Detect which cell encompasses the target text, then output its (X, Y) center coordinate. 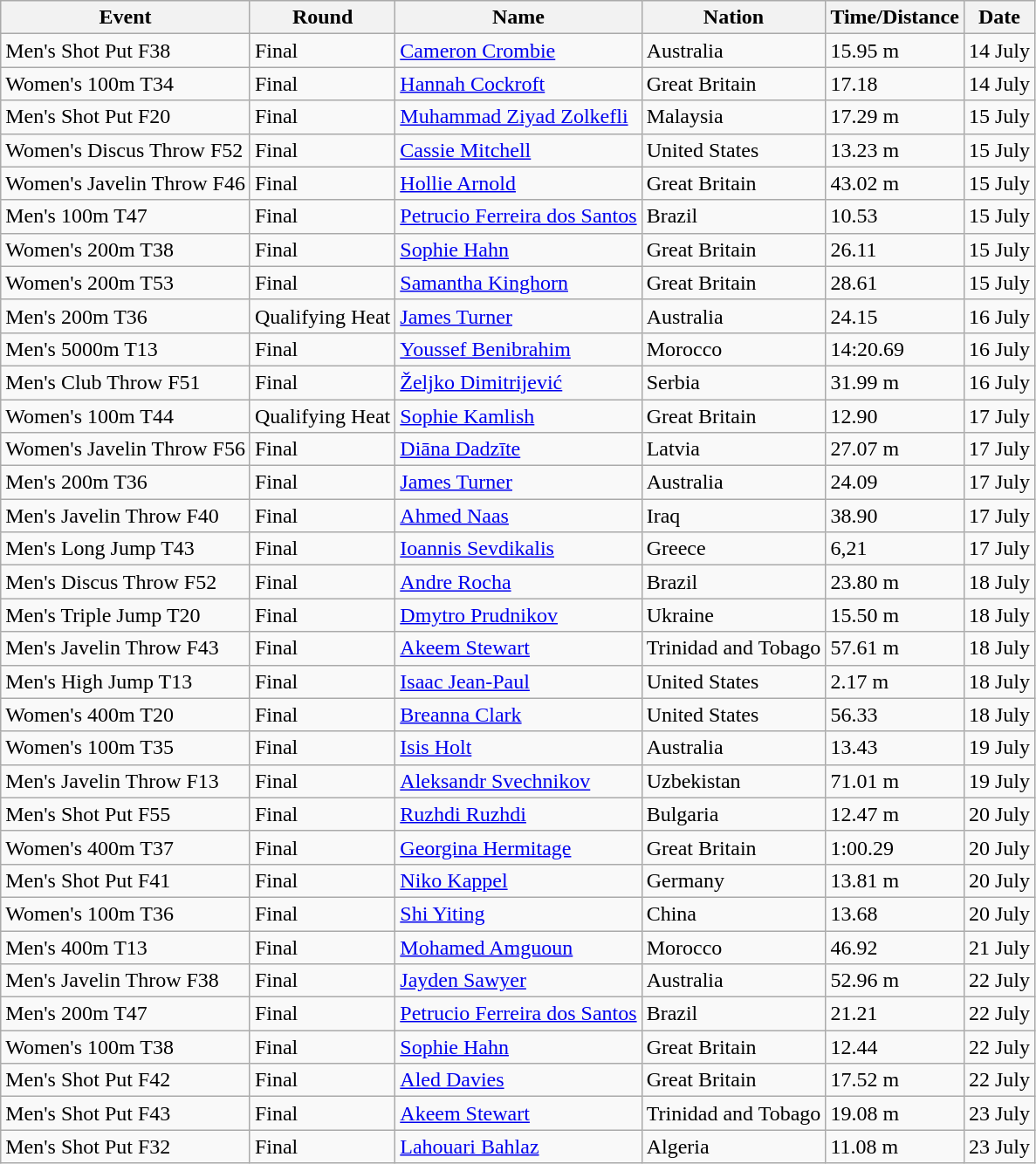
Bulgaria (733, 814)
38.90 (895, 516)
Men's 200m T47 (126, 1014)
Women's Javelin Throw F56 (126, 449)
China (733, 914)
71.01 m (895, 781)
Women's 100m T34 (126, 84)
Diāna Dadzīte (518, 449)
Date (998, 17)
13.68 (895, 914)
Event (126, 17)
Women's 400m T37 (126, 847)
Greece (733, 549)
Men's Triple Jump T20 (126, 615)
Women's Javelin Throw F46 (126, 183)
Men's Javelin Throw F38 (126, 981)
21 July (998, 947)
21.21 (895, 1014)
15.95 m (895, 51)
Women's 200m T53 (126, 283)
17.18 (895, 84)
Mohamed Amguoun (518, 947)
Men's 100m T47 (126, 216)
43.02 m (895, 183)
2.17 m (895, 681)
Name (518, 17)
Algeria (733, 1147)
14:20.69 (895, 349)
12.44 (895, 1047)
56.33 (895, 715)
Men's Shot Put F43 (126, 1113)
Hannah Cockroft (518, 84)
17.29 m (895, 117)
Samantha Kinghorn (518, 283)
24.09 (895, 483)
Ukraine (733, 615)
52.96 m (895, 981)
Ahmed Naas (518, 516)
57.61 m (895, 648)
Andre Rocha (518, 582)
Georgina Hermitage (518, 847)
Nation (733, 17)
Germany (733, 880)
17.52 m (895, 1080)
Men's Shot Put F32 (126, 1147)
Men's 5000m T13 (126, 349)
11.08 m (895, 1147)
19.08 m (895, 1113)
Lahouari Bahlaz (518, 1147)
Women's 100m T44 (126, 416)
15.50 m (895, 615)
Iraq (733, 516)
Sophie Kamlish (518, 416)
Niko Kappel (518, 880)
Ruzhdi Ruzhdi (518, 814)
Women's Discus Throw F52 (126, 150)
Željko Dimitrijević (518, 382)
Men's Shot Put F41 (126, 880)
Men's Javelin Throw F40 (126, 516)
Uzbekistan (733, 781)
Youssef Benibrahim (518, 349)
13.43 (895, 748)
1:00.29 (895, 847)
6,21 (895, 549)
24.15 (895, 316)
Muhammad Ziyad Zolkefli (518, 117)
Men's Discus Throw F52 (126, 582)
Cassie Mitchell (518, 150)
12.90 (895, 416)
Men's Shot Put F20 (126, 117)
Latvia (733, 449)
Men's Long Jump T43 (126, 549)
Men's 400m T13 (126, 947)
23.80 m (895, 582)
Aleksandr Svechnikov (518, 781)
Round (322, 17)
12.47 m (895, 814)
Women's 200m T38 (126, 250)
Breanna Clark (518, 715)
Jayden Sawyer (518, 981)
27.07 m (895, 449)
Serbia (733, 382)
Dmytro Prudnikov (518, 615)
28.61 (895, 283)
10.53 (895, 216)
Malaysia (733, 117)
Men's High Jump T13 (126, 681)
Hollie Arnold (518, 183)
Men's Javelin Throw F13 (126, 781)
Men's Shot Put F42 (126, 1080)
Isis Holt (518, 748)
Men's Club Throw F51 (126, 382)
Aled Davies (518, 1080)
46.92 (895, 947)
31.99 m (895, 382)
Women's 100m T38 (126, 1047)
13.23 m (895, 150)
Shi Yiting (518, 914)
Women's 400m T20 (126, 715)
Cameron Crombie (518, 51)
Time/Distance (895, 17)
26.11 (895, 250)
Women's 100m T35 (126, 748)
Women's 100m T36 (126, 914)
Ioannis Sevdikalis (518, 549)
13.81 m (895, 880)
Men's Shot Put F38 (126, 51)
Isaac Jean-Paul (518, 681)
Men's Shot Put F55 (126, 814)
Men's Javelin Throw F43 (126, 648)
